Identify which cell holds the provided text, then report its [X, Y] central coordinate. 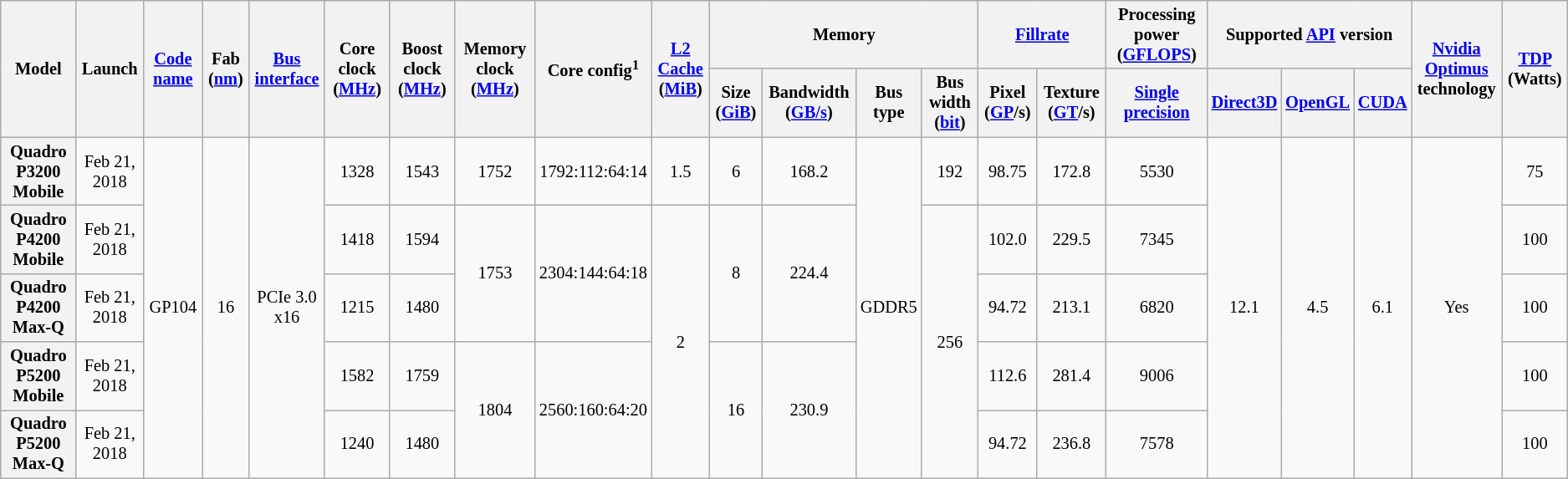
CUDA [1383, 103]
192 [950, 171]
98.75 [1008, 171]
1792:112:64:14 [594, 171]
Boost clock (MHz) [422, 69]
75 [1535, 171]
Memory clock (MHz) [495, 69]
213.1 [1072, 308]
168.2 [809, 171]
6820 [1157, 308]
PCIe 3.0 x16 [288, 308]
Direct3D [1244, 103]
6.1 [1383, 308]
8 [736, 273]
12.1 [1244, 308]
1752 [495, 171]
1753 [495, 273]
1328 [357, 171]
Pixel (GP/s) [1008, 103]
Quadro P3200 Mobile [38, 171]
281.4 [1072, 376]
Quadro P4200 Mobile [38, 239]
230.9 [809, 410]
5530 [1157, 171]
7345 [1157, 239]
102.0 [1008, 239]
Quadro P5200 Max-Q [38, 444]
Size (GiB) [736, 103]
TDP (Watts) [1535, 69]
Bus interface [288, 69]
Bandwidth (GB/s) [809, 103]
1.5 [681, 171]
Launch [110, 69]
Code name [174, 69]
2304:144:64:18 [594, 273]
Core config1 [594, 69]
1543 [422, 171]
224.4 [809, 273]
1594 [422, 239]
7578 [1157, 444]
256 [950, 341]
Single precision [1157, 103]
1582 [357, 376]
1215 [357, 308]
Memory [845, 34]
1759 [422, 376]
1804 [495, 410]
2 [681, 341]
2560:160:64:20 [594, 410]
229.5 [1072, 239]
1240 [357, 444]
Fab (nm) [226, 69]
Nvidia Optimustechnology [1457, 69]
9006 [1157, 376]
Processing power (GFLOPS) [1157, 34]
OpenGL [1318, 103]
Texture (GT/s) [1072, 103]
L2Cache (MiB) [681, 69]
6 [736, 171]
Supported API version [1310, 34]
Bus width (bit) [950, 103]
172.8 [1072, 171]
4.5 [1318, 308]
112.6 [1008, 376]
Fillrate [1042, 34]
GDDR5 [889, 308]
Yes [1457, 308]
Quadro P5200 Mobile [38, 376]
Bus type [889, 103]
Quadro P4200 Max-Q [38, 308]
Core clock (MHz) [357, 69]
236.8 [1072, 444]
1418 [357, 239]
Model [38, 69]
GP104 [174, 308]
